Determine the (X, Y) coordinate at the center of the cell enclosing the given text.  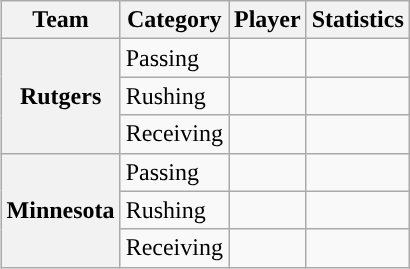
Team (60, 20)
Rutgers (60, 96)
Player (267, 20)
Minnesota (60, 210)
Category (174, 20)
Statistics (358, 20)
